Return the (x, y) coordinate for the center point of the cell that contains the specified text.  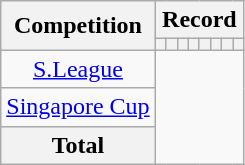
Competition (78, 26)
Singapore Cup (78, 107)
Total (78, 145)
S.League (78, 69)
Record (199, 20)
